Detect which cell encompasses the target text, then output its (x, y) center coordinate. 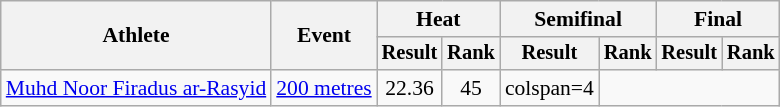
Athlete (136, 36)
Semifinal (578, 19)
Final (718, 19)
200 metres (324, 88)
45 (471, 88)
Event (324, 36)
Heat (438, 19)
Muhd Noor Firadus ar-Rasyid (136, 88)
colspan=4 (550, 88)
22.36 (410, 88)
